Locate the cell with the specified text and output its (x, y) center coordinate. 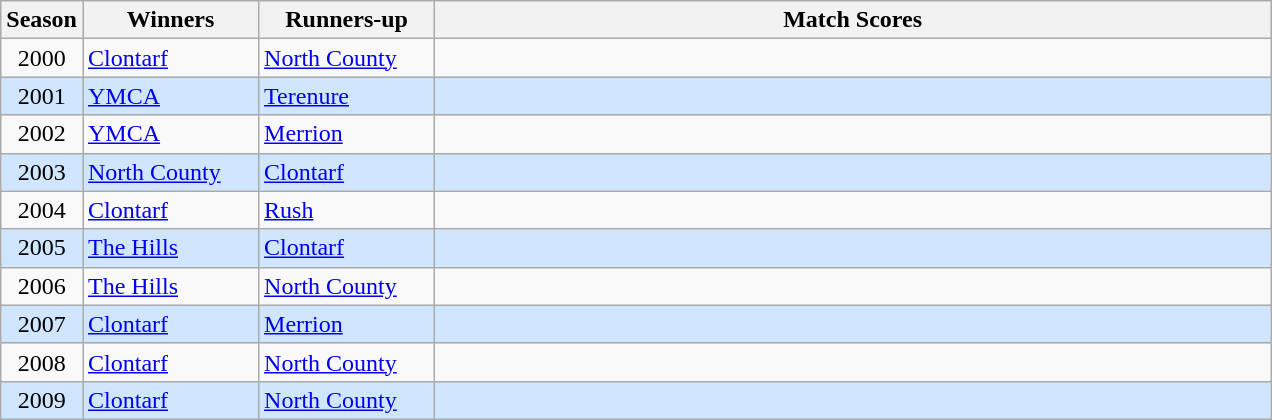
2004 (42, 210)
Season (42, 20)
Match Scores (853, 20)
2000 (42, 58)
2005 (42, 248)
2003 (42, 172)
2008 (42, 362)
Runners-up (347, 20)
2002 (42, 134)
2007 (42, 324)
2006 (42, 286)
2001 (42, 96)
Terenure (347, 96)
Winners (170, 20)
2009 (42, 400)
Rush (347, 210)
